Identify which cell holds the provided text, then report its [X, Y] central coordinate. 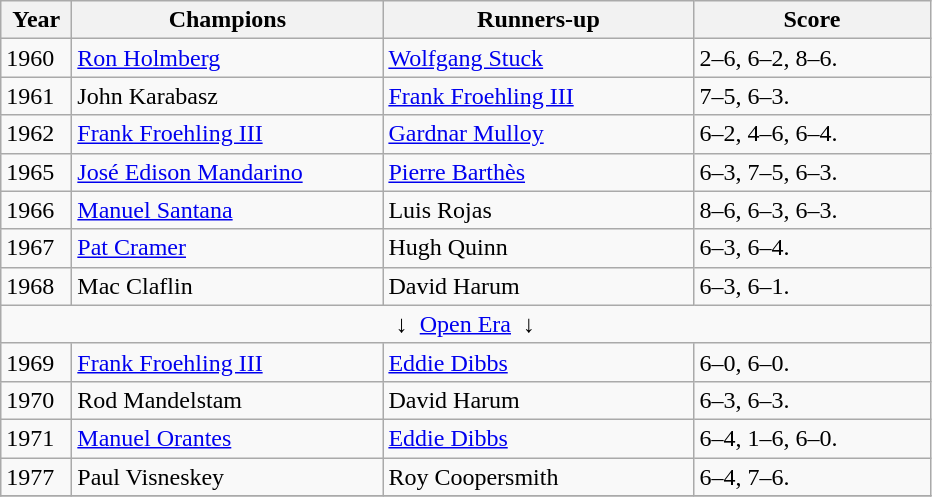
1971 [36, 438]
José Edison Mandarino [228, 172]
1967 [36, 248]
Rod Mandelstam [228, 400]
2–6, 6–2, 8–6. [812, 58]
Hugh Quinn [538, 248]
Paul Visneskey [228, 477]
6–2, 4–6, 6–4. [812, 134]
↓ Open Era ↓ [466, 324]
Wolfgang Stuck [538, 58]
6–4, 7–6. [812, 477]
6–3, 7–5, 6–3. [812, 172]
1962 [36, 134]
Mac Claflin [228, 286]
6–3, 6–3. [812, 400]
Pierre Barthès [538, 172]
1965 [36, 172]
1969 [36, 362]
6–3, 6–4. [812, 248]
1960 [36, 58]
Roy Coopersmith [538, 477]
7–5, 6–3. [812, 96]
6–4, 1–6, 6–0. [812, 438]
Manuel Orantes [228, 438]
Score [812, 20]
1977 [36, 477]
6–3, 6–1. [812, 286]
Champions [228, 20]
Runners-up [538, 20]
1968 [36, 286]
1961 [36, 96]
Pat Cramer [228, 248]
Ron Holmberg [228, 58]
Gardnar Mulloy [538, 134]
6–0, 6–0. [812, 362]
8–6, 6–3, 6–3. [812, 210]
Luis Rojas [538, 210]
John Karabasz [228, 96]
Year [36, 20]
1966 [36, 210]
1970 [36, 400]
Manuel Santana [228, 210]
